Find where the given text appears and provide that cell's center as (x, y) coordinate. 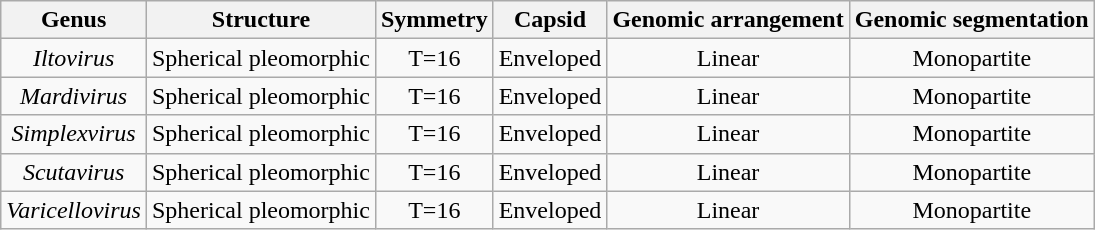
Scutavirus (74, 172)
Genus (74, 20)
Varicellovirus (74, 210)
Genomic arrangement (728, 20)
Simplexvirus (74, 134)
Capsid (550, 20)
Symmetry (434, 20)
Structure (260, 20)
Mardivirus (74, 96)
Iltovirus (74, 58)
Genomic segmentation (972, 20)
